Search for the cell housing the specified text and yield its [x, y] center coordinate. 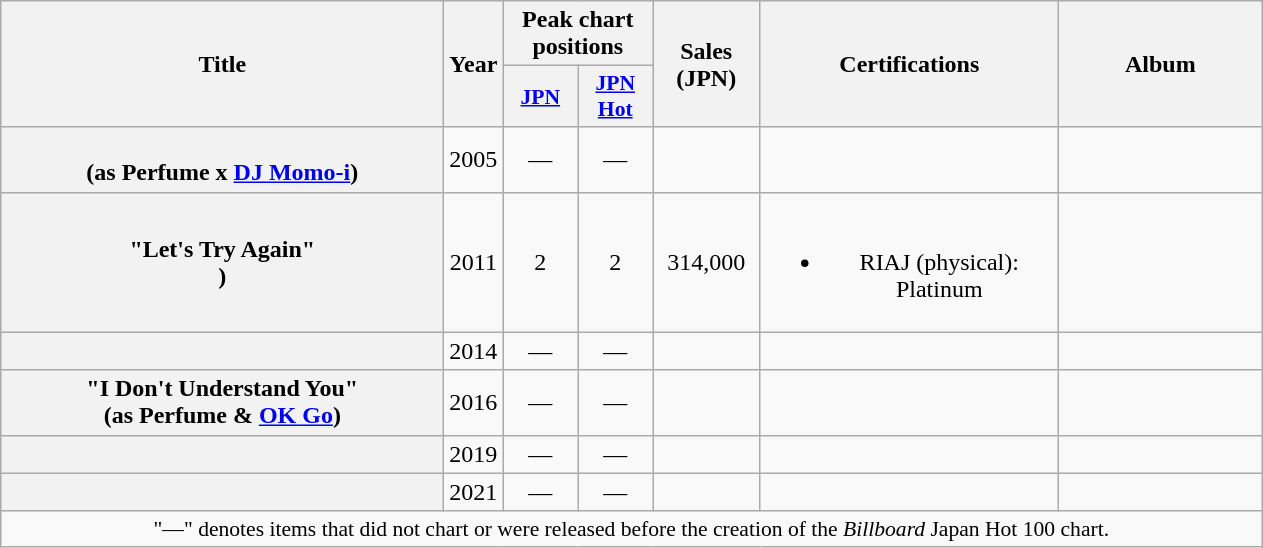
Year [474, 64]
(as Perfume x DJ Momo-i) [222, 160]
"—" denotes items that did not chart or were released before the creation of the Billboard Japan Hot 100 chart. [632, 529]
JPN Hot [616, 96]
Sales (JPN) [706, 64]
2014 [474, 351]
2019 [474, 454]
2005 [474, 160]
"I Don't Understand You"(as Perfume & OK Go) [222, 402]
Peak chart positions [578, 34]
Title [222, 64]
2021 [474, 492]
Certifications [910, 64]
2016 [474, 402]
"Let's Try Again") [222, 262]
314,000 [706, 262]
RIAJ (physical): Platinum [910, 262]
JPN [540, 96]
Album [1160, 64]
2011 [474, 262]
